Find where the given text appears and provide that cell's center as [X, Y] coordinate. 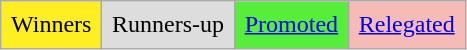
Promoted [291, 25]
Winners [52, 25]
Relegated [406, 25]
Runners-up [168, 25]
